Pinpoint the cell where the given text exists, returning its (X, Y) midpoint coordinate. 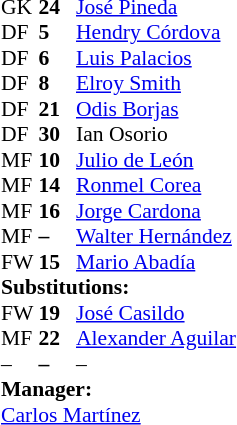
Jorge Cardona (156, 211)
Walter Hernández (156, 237)
5 (57, 33)
16 (57, 211)
Substitutions: (118, 287)
Ian Osorio (156, 135)
Hendry Córdova (156, 33)
30 (57, 135)
22 (57, 339)
Odis Borjas (156, 109)
8 (57, 83)
21 (57, 109)
José Casildo (156, 313)
14 (57, 185)
Luis Palacios (156, 58)
Manager: (118, 389)
Alexander Aguilar (156, 339)
Elroy Smith (156, 83)
19 (57, 313)
Ronmel Corea (156, 185)
Julio de León (156, 160)
6 (57, 58)
Mario Abadía (156, 262)
15 (57, 262)
10 (57, 160)
